Determine the [X, Y] coordinate at the center of the cell enclosing the given text.  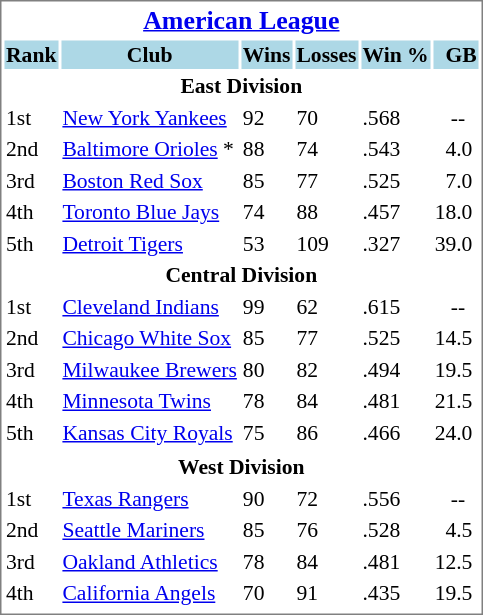
Chicago White Sox [150, 338]
Seattle Mariners [150, 530]
California Angels [150, 593]
East Division [241, 86]
Central Division [241, 275]
4.5 [456, 530]
Kansas City Royals [150, 432]
Minnesota Twins [150, 401]
18.0 [456, 212]
Detroit Tigers [150, 244]
91 [326, 593]
Wins [266, 54]
75 [266, 432]
4.0 [456, 149]
.435 [396, 593]
76 [326, 530]
Toronto Blue Jays [150, 212]
62 [326, 306]
West Division [241, 467]
Milwaukee Brewers [150, 370]
92 [266, 118]
Boston Red Sox [150, 180]
.528 [396, 530]
Cleveland Indians [150, 306]
39.0 [456, 244]
109 [326, 244]
Rank [30, 54]
Texas Rangers [150, 498]
New York Yankees [150, 118]
7.0 [456, 180]
.457 [396, 212]
12.5 [456, 562]
.568 [396, 118]
Win % [396, 54]
80 [266, 370]
72 [326, 498]
99 [266, 306]
.615 [396, 306]
American League [241, 20]
82 [326, 370]
86 [326, 432]
90 [266, 498]
21.5 [456, 401]
.466 [396, 432]
.543 [396, 149]
GB [456, 54]
.494 [396, 370]
.556 [396, 498]
Baltimore Orioles * [150, 149]
53 [266, 244]
24.0 [456, 432]
14.5 [456, 338]
Club [150, 54]
Oakland Athletics [150, 562]
Losses [326, 54]
.327 [396, 244]
